Scan for the cell matching the given text and deliver its [X, Y] coordinate at center. 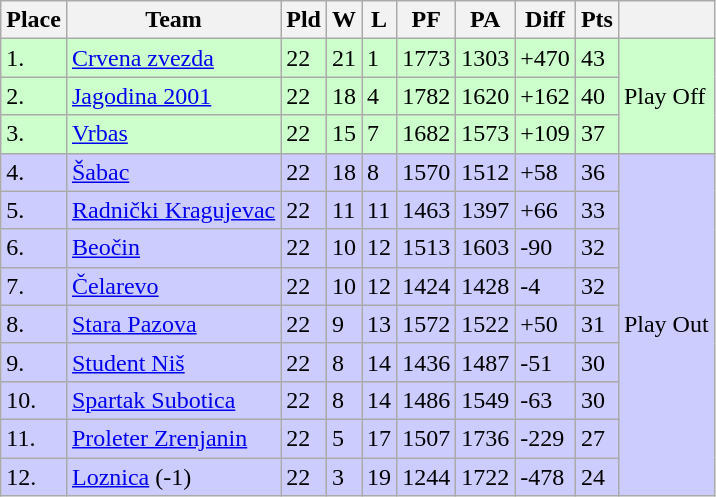
-90 [546, 248]
1682 [426, 134]
1244 [426, 477]
1 [380, 58]
Jagodina 2001 [173, 96]
1424 [426, 286]
Stara Pazova [173, 324]
1782 [426, 96]
Spartak Subotica [173, 400]
15 [344, 134]
Čelarevo [173, 286]
1463 [426, 210]
-51 [546, 362]
24 [596, 477]
9 [344, 324]
Loznica (-1) [173, 477]
31 [596, 324]
8. [34, 324]
Šabac [173, 172]
+58 [546, 172]
11. [34, 438]
21 [344, 58]
1620 [486, 96]
4. [34, 172]
+162 [546, 96]
+470 [546, 58]
1513 [426, 248]
5 [344, 438]
Place [34, 20]
43 [596, 58]
+50 [546, 324]
PA [486, 20]
1487 [486, 362]
7. [34, 286]
3. [34, 134]
1570 [426, 172]
9. [34, 362]
L [380, 20]
2. [34, 96]
12. [34, 477]
1603 [486, 248]
40 [596, 96]
-4 [546, 286]
Play Out [666, 324]
1303 [486, 58]
4 [380, 96]
1573 [486, 134]
-478 [546, 477]
1512 [486, 172]
17 [380, 438]
+109 [546, 134]
1428 [486, 286]
1736 [486, 438]
Play Off [666, 96]
1722 [486, 477]
Pts [596, 20]
1773 [426, 58]
7 [380, 134]
Student Niš [173, 362]
10. [34, 400]
-63 [546, 400]
1507 [426, 438]
Pld [304, 20]
Radnički Kragujevac [173, 210]
1549 [486, 400]
Crvena zvezda [173, 58]
1397 [486, 210]
37 [596, 134]
PF [426, 20]
Team [173, 20]
-229 [546, 438]
1522 [486, 324]
13 [380, 324]
Proleter Zrenjanin [173, 438]
Diff [546, 20]
1436 [426, 362]
19 [380, 477]
6. [34, 248]
3 [344, 477]
1486 [426, 400]
W [344, 20]
36 [596, 172]
Beočin [173, 248]
27 [596, 438]
+66 [546, 210]
5. [34, 210]
1. [34, 58]
33 [596, 210]
1572 [426, 324]
Vrbas [173, 134]
